Determine the (X, Y) coordinate at the center of the cell enclosing the given text.  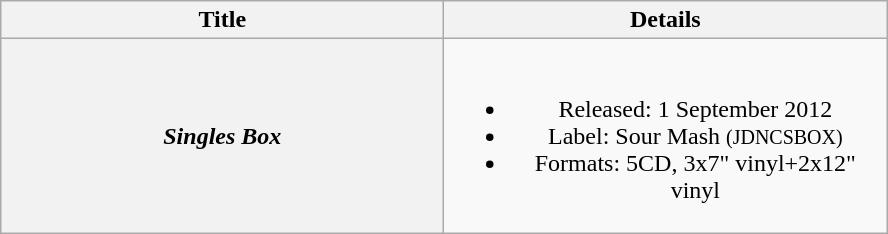
Singles Box (222, 136)
Details (666, 20)
Title (222, 20)
Released: 1 September 2012Label: Sour Mash (JDNCSBOX)Formats: 5CD, 3x7" vinyl+2x12" vinyl (666, 136)
